Determine the (X, Y) coordinate at the center of the cell enclosing the given text.  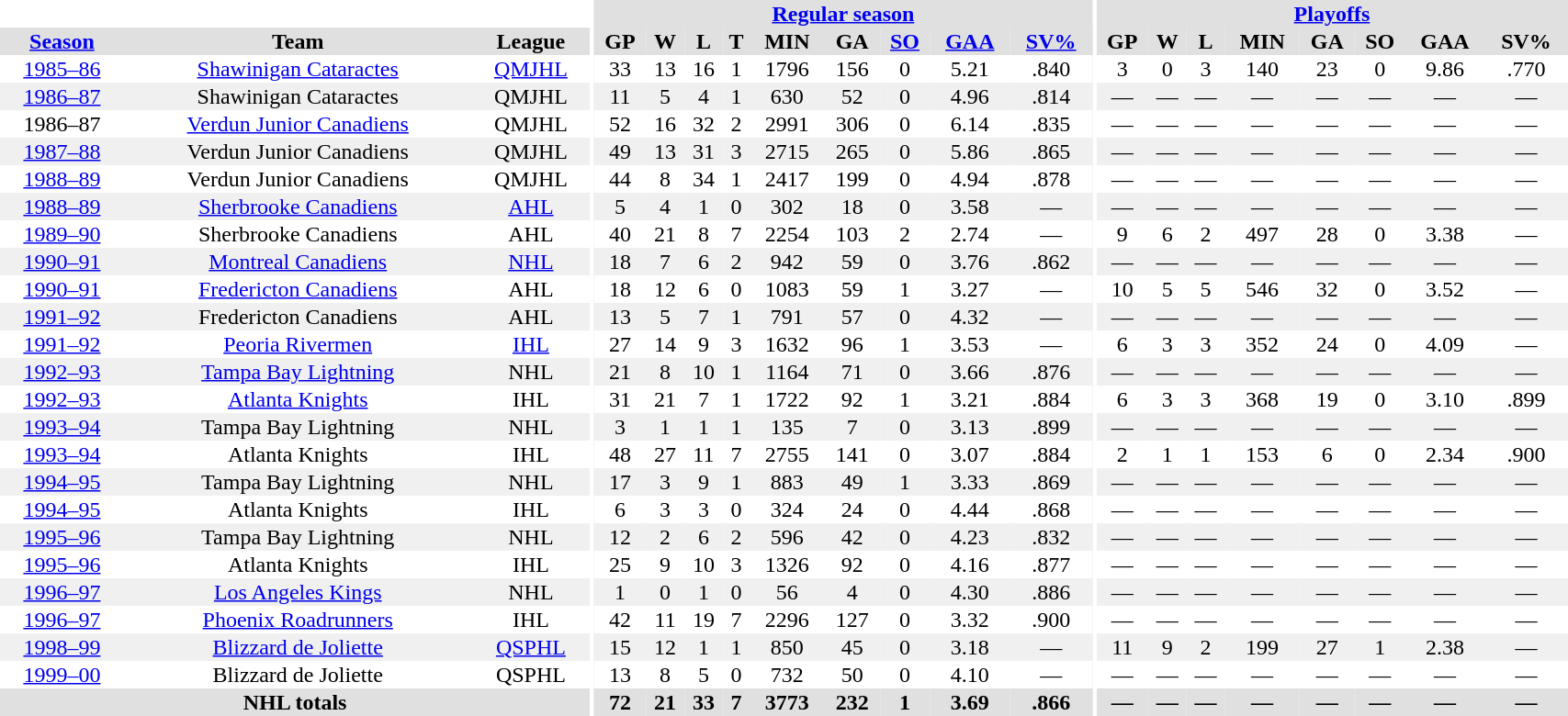
44 (620, 179)
127 (852, 620)
17 (620, 482)
.814 (1051, 96)
.865 (1051, 151)
.877 (1051, 565)
.840 (1051, 69)
23 (1327, 69)
Team (298, 41)
57 (852, 317)
153 (1262, 454)
2.74 (970, 234)
56 (786, 592)
791 (786, 317)
.832 (1051, 537)
4.32 (970, 317)
.876 (1051, 372)
1998–99 (62, 647)
596 (786, 537)
368 (1262, 399)
Los Angeles Kings (298, 592)
3.21 (970, 399)
2.34 (1444, 454)
.866 (1051, 702)
4.44 (970, 509)
15 (620, 647)
3773 (786, 702)
2715 (786, 151)
3.10 (1444, 399)
2991 (786, 124)
497 (1262, 234)
28 (1327, 234)
1999–00 (62, 675)
Playoffs (1332, 14)
5.86 (970, 151)
2417 (786, 179)
4.10 (970, 675)
6.14 (970, 124)
3.58 (970, 207)
.835 (1051, 124)
3.53 (970, 344)
141 (852, 454)
72 (620, 702)
Regular season (843, 14)
.878 (1051, 179)
2254 (786, 234)
4.16 (970, 565)
3.38 (1444, 234)
Season (62, 41)
942 (786, 262)
1987–88 (62, 151)
Peoria Rivermen (298, 344)
45 (852, 647)
50 (852, 675)
3.76 (970, 262)
232 (852, 702)
.862 (1051, 262)
3.18 (970, 647)
71 (852, 372)
324 (786, 509)
1796 (786, 69)
883 (786, 482)
3.32 (970, 620)
2296 (786, 620)
1722 (786, 399)
.886 (1051, 592)
3.27 (970, 289)
1326 (786, 565)
Montreal Canadiens (298, 262)
546 (1262, 289)
3.33 (970, 482)
48 (620, 454)
3.66 (970, 372)
40 (620, 234)
34 (704, 179)
630 (786, 96)
135 (786, 427)
265 (852, 151)
156 (852, 69)
.869 (1051, 482)
4.09 (1444, 344)
732 (786, 675)
T (737, 41)
Phoenix Roadrunners (298, 620)
2.38 (1444, 647)
5.21 (970, 69)
1083 (786, 289)
4.30 (970, 592)
352 (1262, 344)
1985–86 (62, 69)
9.86 (1444, 69)
850 (786, 647)
3.69 (970, 702)
4.94 (970, 179)
1164 (786, 372)
140 (1262, 69)
.770 (1527, 69)
4.96 (970, 96)
2755 (786, 454)
4.23 (970, 537)
306 (852, 124)
.868 (1051, 509)
302 (786, 207)
League (531, 41)
NHL totals (295, 702)
14 (665, 344)
96 (852, 344)
3.13 (970, 427)
103 (852, 234)
1632 (786, 344)
1989–90 (62, 234)
3.52 (1444, 289)
3.07 (970, 454)
25 (620, 565)
